Capture the cell that displays the provided text and extract its (x, y) central coordinate. 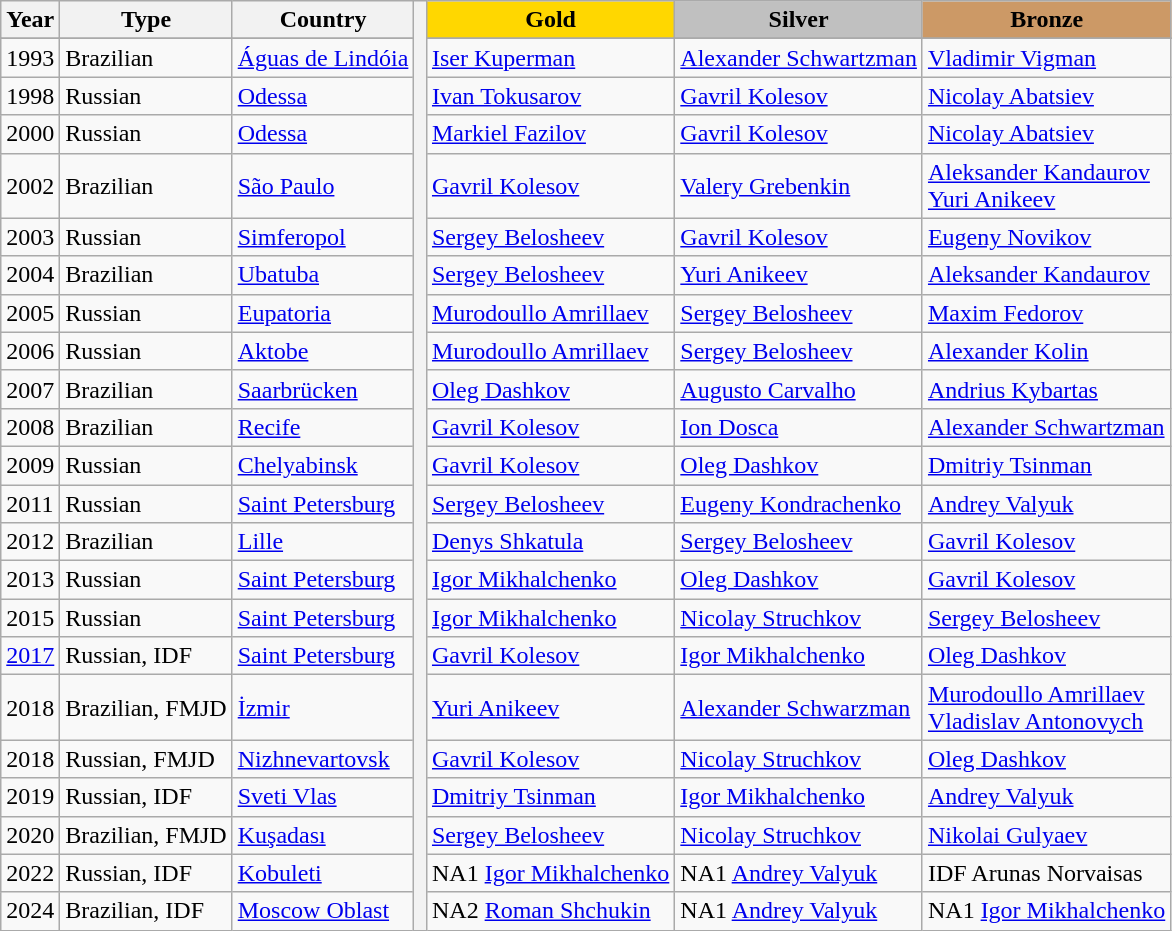
Brazilian, IDF (146, 911)
2004 (30, 275)
Eugeny Novikov (1046, 237)
Iser Kuperman (550, 58)
IDF Arunas Norvaisas (1046, 873)
Eupatoria (323, 313)
Ion Dosca (799, 427)
Lille (323, 542)
Vladimir Vigman (1046, 58)
Bronze (1046, 20)
Kobuleti (323, 873)
Sveti Vlas (323, 797)
Silver (799, 20)
Year (30, 20)
Denys Shkatula (550, 542)
2002 (30, 186)
Nizhnevartovsk (323, 759)
Moscow Oblast (323, 911)
Aktobe (323, 351)
Russian, FMJD (146, 759)
Murodoullo Amrillaev Vladislav Antonovych (1046, 708)
Alexander Schwarzman (799, 708)
Augusto Carvalho (799, 389)
Country (323, 20)
Ubatuba (323, 275)
Aleksander Kandaurov Yuri Anikeev (1046, 186)
2020 (30, 835)
2024 (30, 911)
Saarbrücken (323, 389)
2007 (30, 389)
2015 (30, 618)
Nikolai Gulyaev (1046, 835)
Maxim Fedorov (1046, 313)
Valery Grebenkin (799, 186)
NA2 Roman Shchukin (550, 911)
2009 (30, 465)
Kuşadası (323, 835)
2003 (30, 237)
2019 (30, 797)
2000 (30, 134)
1998 (30, 96)
Andrius Kybartas (1046, 389)
2006 (30, 351)
Simferopol (323, 237)
Águas de Lindóia (323, 58)
Gold (550, 20)
Markiel Fazilov (550, 134)
Eugeny Kondrachenko (799, 503)
Aleksander Kandaurov (1046, 275)
São Paulo (323, 186)
2008 (30, 427)
2012 (30, 542)
Type (146, 20)
İzmir (323, 708)
2005 (30, 313)
2011 (30, 503)
Ivan Tokusarov (550, 96)
Recife (323, 427)
1993 (30, 58)
2017 (30, 656)
Chelyabinsk (323, 465)
2022 (30, 873)
Alexander Kolin (1046, 351)
2013 (30, 580)
